Return (x, y) of the center of cell containing provided text 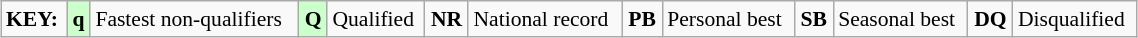
Fastest non-qualifiers (194, 19)
Disqualified (1075, 19)
Personal best (728, 19)
National record (545, 19)
q (78, 19)
NR (447, 19)
KEY: (34, 19)
DQ (990, 19)
PB (642, 19)
Seasonal best (900, 19)
SB (814, 19)
Qualified (376, 19)
Q (314, 19)
